Identify which cell holds the provided text, then report its (X, Y) central coordinate. 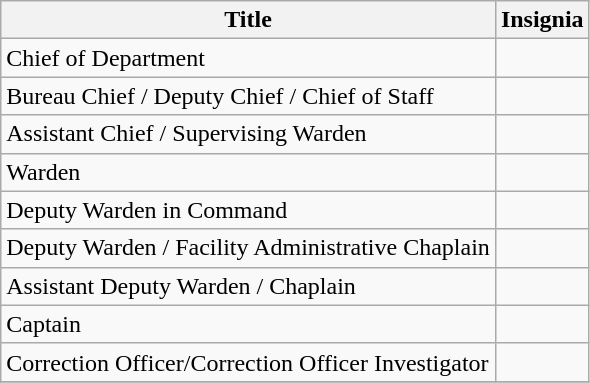
Bureau Chief / Deputy Chief / Chief of Staff (248, 96)
Assistant Chief / Supervising Warden (248, 134)
Warden (248, 172)
Correction Officer/Correction Officer Investigator (248, 362)
Title (248, 20)
Deputy Warden / Facility Administrative Chaplain (248, 248)
Captain (248, 324)
Deputy Warden in Command (248, 210)
Insignia (542, 20)
Assistant Deputy Warden / Chaplain (248, 286)
Chief of Department (248, 58)
